Scan for the cell matching the given text and deliver its (X, Y) coordinate at center. 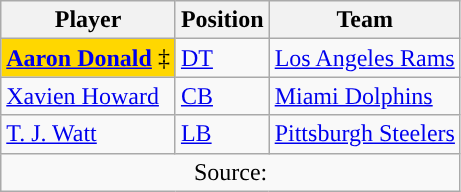
Los Angeles Rams (364, 58)
Xavien Howard (88, 96)
Team (364, 20)
Aaron Donald ‡ (88, 58)
Source: (231, 172)
T. J. Watt (88, 134)
CB (222, 96)
Position (222, 20)
Player (88, 20)
LB (222, 134)
DT (222, 58)
Pittsburgh Steelers (364, 134)
Miami Dolphins (364, 96)
